From the cell containing the given text, extract its center point as [x, y] coordinate. 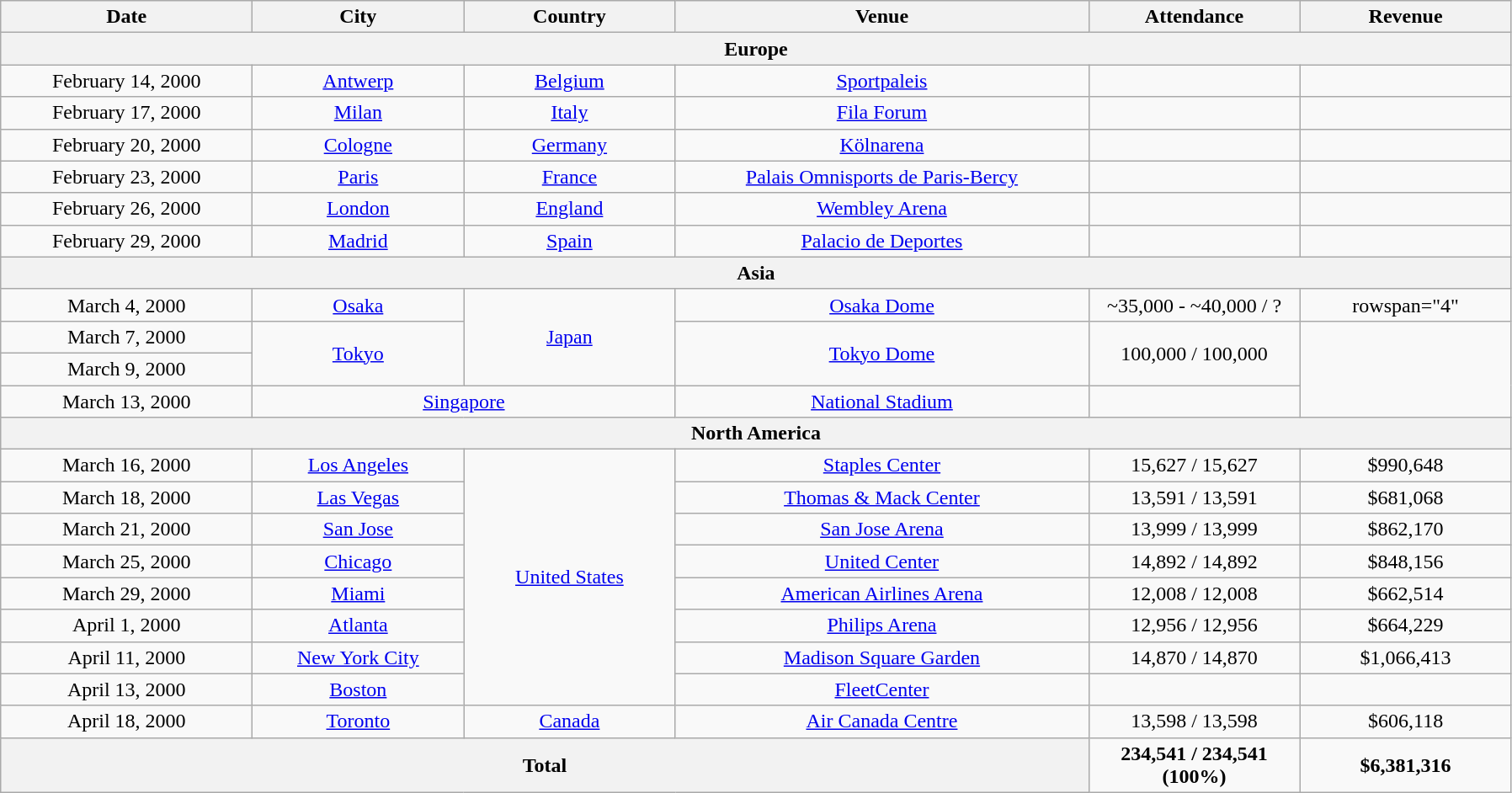
$6,381,316 [1406, 764]
$1,066,413 [1406, 657]
Staples Center [882, 466]
Chicago [359, 561]
13,999 / 13,999 [1194, 530]
Belgium [569, 81]
Antwerp [359, 81]
March 9, 2000 [126, 369]
Revenue [1406, 17]
Palais Omnisports de Paris-Bercy [882, 177]
Germany [569, 145]
14,870 / 14,870 [1194, 657]
New York City [359, 657]
14,892 / 14,892 [1194, 561]
Philips Arena [882, 625]
City [359, 17]
February 29, 2000 [126, 241]
United Center [882, 561]
Los Angeles [359, 466]
Attendance [1194, 17]
Thomas & Mack Center [882, 498]
Cologne [359, 145]
San Jose Arena [882, 530]
Paris [359, 177]
April 18, 2000 [126, 721]
Boston [359, 689]
Atlanta [359, 625]
April 11, 2000 [126, 657]
Madison Square Garden [882, 657]
100,000 / 100,000 [1194, 353]
London [359, 209]
Europe [756, 49]
England [569, 209]
$664,229 [1406, 625]
FleetCenter [882, 689]
12,008 / 12,008 [1194, 593]
Canada [569, 721]
$862,170 [1406, 530]
Country [569, 17]
$662,514 [1406, 593]
Kölnarena [882, 145]
March 18, 2000 [126, 498]
$848,156 [1406, 561]
Spain [569, 241]
Osaka Dome [882, 305]
National Stadium [882, 402]
North America [756, 434]
Italy [569, 113]
Miami [359, 593]
Sportpaleis [882, 81]
Asia [756, 273]
February 14, 2000 [126, 81]
Total [545, 764]
rowspan="4" [1406, 305]
March 7, 2000 [126, 337]
Fila Forum [882, 113]
$990,648 [1406, 466]
San Jose [359, 530]
March 25, 2000 [126, 561]
March 21, 2000 [126, 530]
April 13, 2000 [126, 689]
Milan [359, 113]
February 23, 2000 [126, 177]
February 20, 2000 [126, 145]
13,591 / 13,591 [1194, 498]
Venue [882, 17]
March 4, 2000 [126, 305]
Date [126, 17]
Japan [569, 337]
March 29, 2000 [126, 593]
France [569, 177]
Singapore [464, 402]
February 17, 2000 [126, 113]
United States [569, 577]
13,598 / 13,598 [1194, 721]
March 13, 2000 [126, 402]
American Airlines Arena [882, 593]
Tokyo Dome [882, 353]
February 26, 2000 [126, 209]
~35,000 - ~40,000 / ? [1194, 305]
12,956 / 12,956 [1194, 625]
Palacio de Deportes [882, 241]
Osaka [359, 305]
Wembley Arena [882, 209]
Air Canada Centre [882, 721]
$681,068 [1406, 498]
Las Vegas [359, 498]
15,627 / 15,627 [1194, 466]
Tokyo [359, 353]
Madrid [359, 241]
April 1, 2000 [126, 625]
234,541 / 234,541 (100%) [1194, 764]
March 16, 2000 [126, 466]
Toronto [359, 721]
$606,118 [1406, 721]
